Locate the cell with the specified text and output its [x, y] center coordinate. 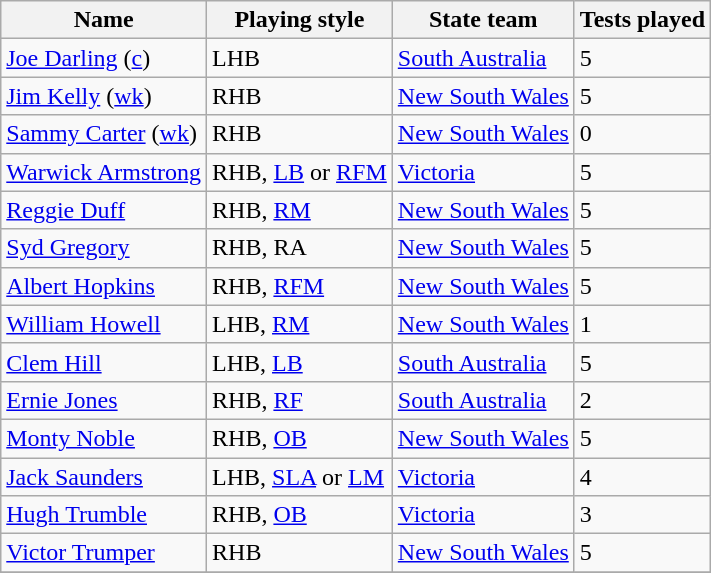
Clem Hill [104, 362]
4 [642, 477]
3 [642, 515]
Reggie Duff [104, 210]
0 [642, 134]
LHB, LB [300, 362]
Albert Hopkins [104, 286]
Tests played [642, 20]
RHB, RFM [300, 286]
2 [642, 400]
RHB, RM [300, 210]
State team [483, 20]
Name [104, 20]
RHB, RF [300, 400]
Hugh Trumble [104, 515]
Monty Noble [104, 438]
Ernie Jones [104, 400]
Warwick Armstrong [104, 172]
Syd Gregory [104, 248]
Jim Kelly (wk) [104, 96]
Victor Trumper [104, 553]
RHB, RA [300, 248]
RHB, LB or RFM [300, 172]
Sammy Carter (wk) [104, 134]
LHB, SLA or LM [300, 477]
1 [642, 324]
LHB [300, 58]
Joe Darling (c) [104, 58]
Playing style [300, 20]
William Howell [104, 324]
LHB, RM [300, 324]
Jack Saunders [104, 477]
